Output the (x, y) coordinate of the center of the cell containing the given text.  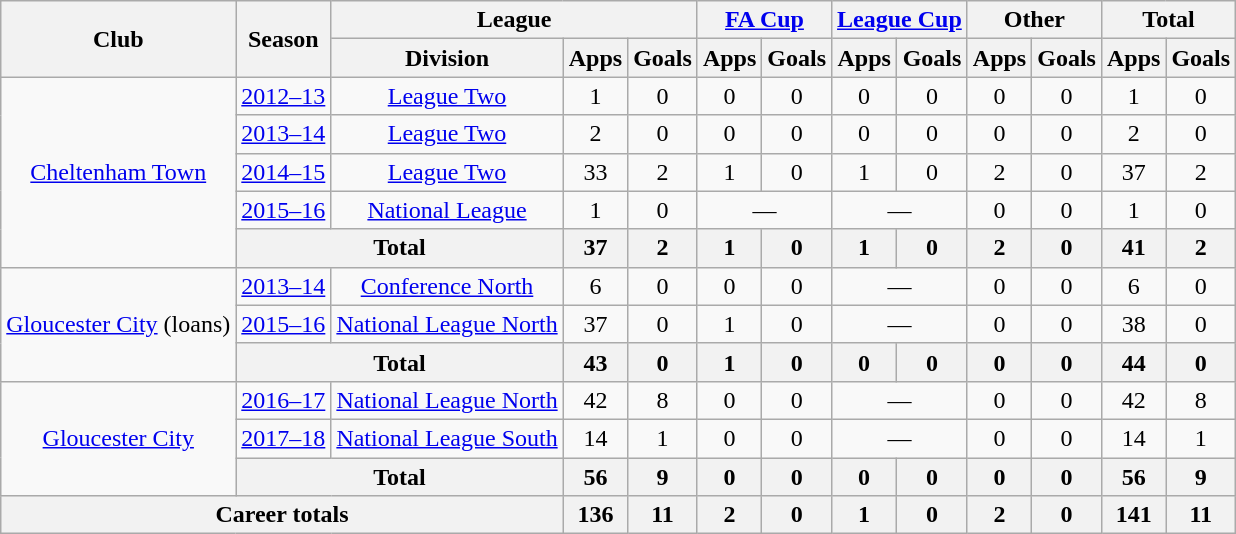
League (514, 20)
2012–13 (284, 96)
33 (595, 172)
Season (284, 39)
FA Cup (764, 20)
141 (1133, 515)
43 (595, 362)
Gloucester City (118, 438)
2016–17 (284, 400)
Gloucester City (loans) (118, 324)
Club (118, 39)
41 (1133, 248)
136 (595, 515)
Division (447, 58)
National League (447, 210)
Other (1034, 20)
2017–18 (284, 438)
38 (1133, 324)
Career totals (282, 515)
League Cup (900, 20)
2014–15 (284, 172)
Conference North (447, 286)
Cheltenham Town (118, 172)
44 (1133, 362)
National League South (447, 438)
